Output the (X, Y) coordinate of the center of the cell containing the given text.  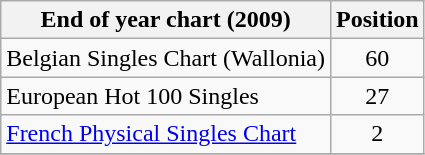
2 (377, 134)
European Hot 100 Singles (166, 96)
60 (377, 58)
French Physical Singles Chart (166, 134)
27 (377, 96)
Belgian Singles Chart (Wallonia) (166, 58)
End of year chart (2009) (166, 20)
Position (377, 20)
